Return (x, y) of the center of cell containing provided text 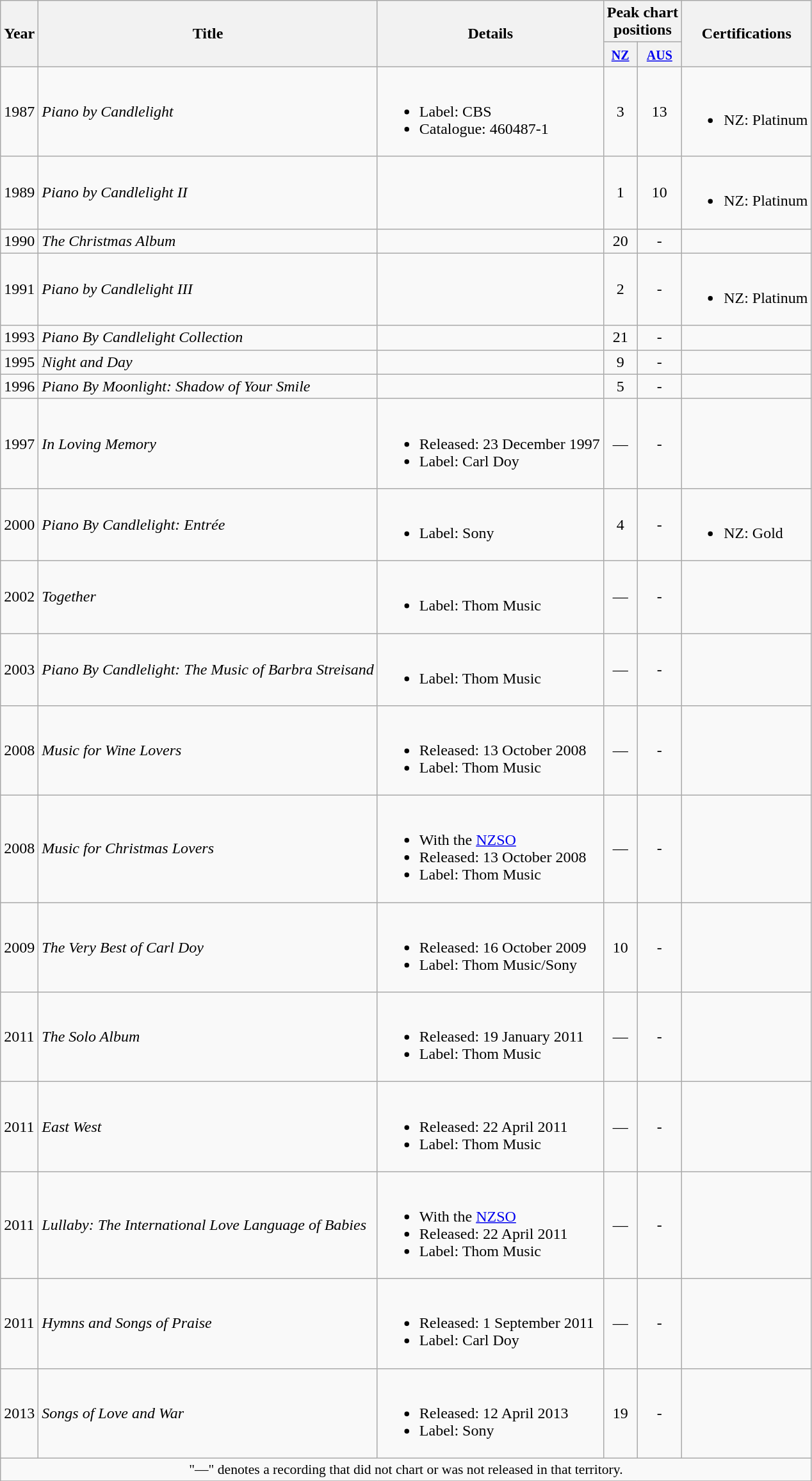
Label: CBSCatalogue: 460487-1 (491, 111)
1993 (19, 338)
3 (620, 111)
The Solo Album (207, 1037)
Released: 22 April 2011Label: Thom Music (491, 1127)
2013 (19, 1413)
Night and Day (207, 362)
"—" denotes a recording that did not chart or was not released in that territory. (406, 1469)
NZ (620, 54)
Songs of Love and War (207, 1413)
1997 (19, 443)
Piano by Candlelight III (207, 290)
The Christmas Album (207, 241)
4 (620, 524)
2003 (19, 669)
Released: 13 October 2008Label: Thom Music (491, 751)
1 (620, 192)
5 (620, 386)
Certifications (747, 33)
Piano By Candlelight: The Music of Barbra Streisand (207, 669)
Piano By Candlelight Collection (207, 338)
Released: 12 April 2013Label: Sony (491, 1413)
2 (620, 290)
1990 (19, 241)
Together (207, 597)
9 (620, 362)
AUS (660, 54)
Music for Wine Lovers (207, 751)
Piano By Moonlight: Shadow of Your Smile (207, 386)
Details (491, 33)
21 (620, 338)
Title (207, 33)
NZ: Gold (747, 524)
Peak chartpositions (642, 22)
1995 (19, 362)
1989 (19, 192)
In Loving Memory (207, 443)
Hymns and Songs of Praise (207, 1323)
Piano by Candlelight II (207, 192)
Released: 19 January 2011Label: Thom Music (491, 1037)
13 (660, 111)
Piano by Candlelight (207, 111)
Released: 1 September 2011Label: Carl Doy (491, 1323)
1991 (19, 290)
The Very Best of Carl Doy (207, 947)
East West (207, 1127)
2009 (19, 947)
Lullaby: The International Love Language of Babies (207, 1225)
2000 (19, 524)
20 (620, 241)
Released: 23 December 1997Label: Carl Doy (491, 443)
Released: 16 October 2009Label: Thom Music/Sony (491, 947)
Year (19, 33)
Music for Christmas Lovers (207, 849)
Label: Sony (491, 524)
With the NZSOReleased: 13 October 2008Label: Thom Music (491, 849)
Piano By Candlelight: Entrée (207, 524)
19 (620, 1413)
1996 (19, 386)
1987 (19, 111)
2002 (19, 597)
With the NZSOReleased: 22 April 2011Label: Thom Music (491, 1225)
